Pinpoint the cell where the given text exists, returning its [X, Y] midpoint coordinate. 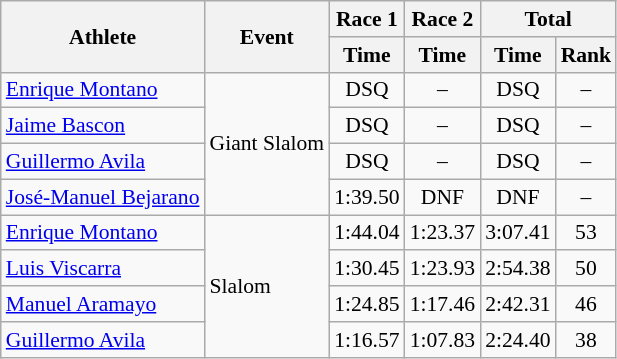
1:23.93 [442, 269]
1:07.83 [442, 340]
Race 1 [366, 19]
Jaime Bascon [103, 126]
Total [548, 19]
Luis Viscarra [103, 269]
2:24.40 [518, 340]
Athlete [103, 36]
38 [586, 340]
Event [266, 36]
Slalom [266, 286]
46 [586, 304]
1:17.46 [442, 304]
1:16.57 [366, 340]
2:42.31 [518, 304]
1:44.04 [366, 233]
1:39.50 [366, 197]
1:24.85 [366, 304]
Giant Slalom [266, 143]
2:54.38 [518, 269]
Manuel Aramayo [103, 304]
Rank [586, 55]
1:23.37 [442, 233]
Race 2 [442, 19]
3:07.41 [518, 233]
50 [586, 269]
1:30.45 [366, 269]
53 [586, 233]
José-Manuel Bejarano [103, 197]
